Output the (x, y) coordinate of the center of the cell containing the given text.  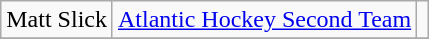
Atlantic Hockey Second Team (264, 20)
Matt Slick (57, 20)
